For the text-containing cell, return its midpoint in (X, Y) coordinate format. 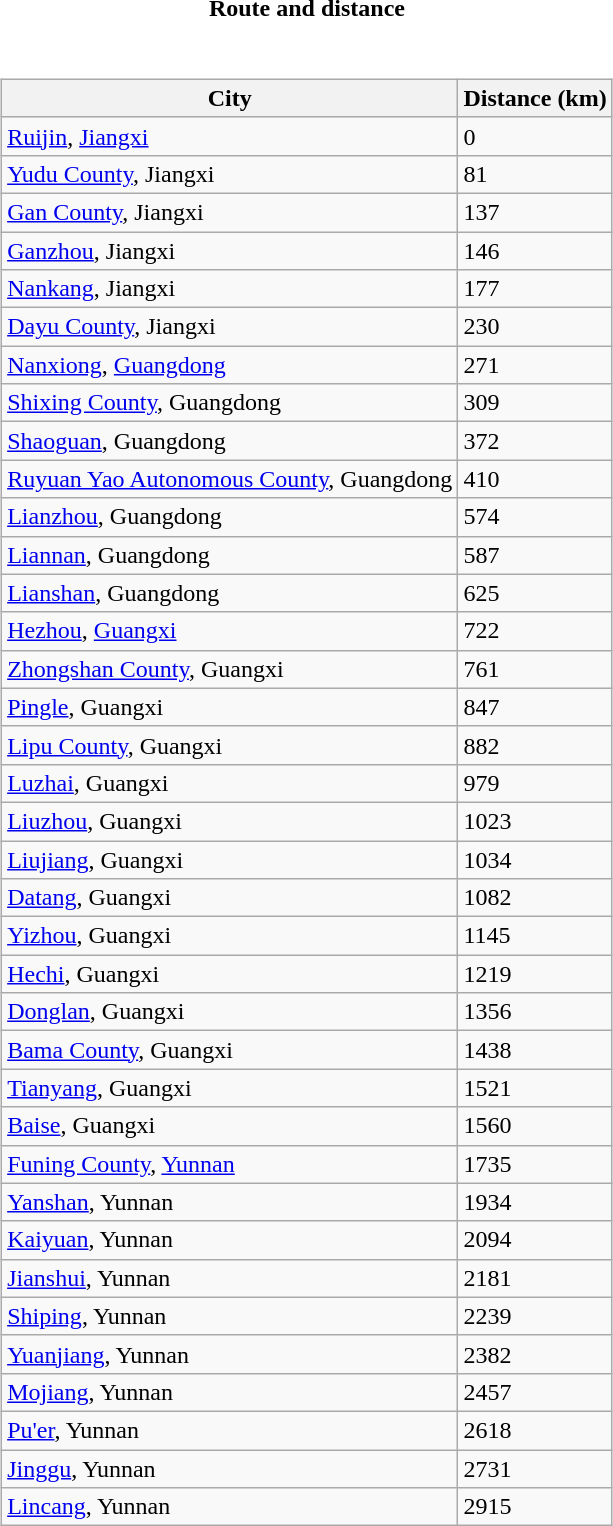
1934 (535, 1202)
Bama County, Guangxi (230, 1050)
1356 (535, 1012)
Gan County, Jiangxi (230, 212)
Donglan, Guangxi (230, 1012)
Nanxiong, Guangdong (230, 365)
Jianshui, Yunnan (230, 1278)
1034 (535, 859)
Lincang, Yunnan (230, 1507)
309 (535, 403)
Tianyang, Guangxi (230, 1088)
City (230, 98)
625 (535, 593)
Lianshan, Guangdong (230, 593)
979 (535, 783)
Lipu County, Guangxi (230, 745)
0 (535, 136)
2457 (535, 1392)
81 (535, 174)
230 (535, 327)
Shiping, Yunnan (230, 1316)
137 (535, 212)
Yudu County, Jiangxi (230, 174)
2094 (535, 1240)
Shixing County, Guangdong (230, 403)
Funing County, Yunnan (230, 1164)
2618 (535, 1430)
Hezhou, Guangxi (230, 631)
Liujiang, Guangxi (230, 859)
1438 (535, 1050)
2382 (535, 1354)
Yizhou, Guangxi (230, 936)
2915 (535, 1507)
410 (535, 479)
Nankang, Jiangxi (230, 289)
Mojiang, Yunnan (230, 1392)
Lianzhou, Guangdong (230, 517)
1219 (535, 974)
177 (535, 289)
2731 (535, 1469)
Dayu County, Jiangxi (230, 327)
882 (535, 745)
722 (535, 631)
Baise, Guangxi (230, 1126)
761 (535, 669)
Pu'er, Yunnan (230, 1430)
1082 (535, 898)
574 (535, 517)
Ruijin, Jiangxi (230, 136)
146 (535, 251)
Yuanjiang, Yunnan (230, 1354)
Liuzhou, Guangxi (230, 821)
2181 (535, 1278)
Luzhai, Guangxi (230, 783)
Distance (km) (535, 98)
2239 (535, 1316)
271 (535, 365)
Pingle, Guangxi (230, 707)
Kaiyuan, Yunnan (230, 1240)
372 (535, 441)
Datang, Guangxi (230, 898)
1145 (535, 936)
1023 (535, 821)
Ganzhou, Jiangxi (230, 251)
1735 (535, 1164)
Shaoguan, Guangdong (230, 441)
Jinggu, Yunnan (230, 1469)
Hechi, Guangxi (230, 974)
1560 (535, 1126)
847 (535, 707)
587 (535, 555)
Zhongshan County, Guangxi (230, 669)
Liannan, Guangdong (230, 555)
Yanshan, Yunnan (230, 1202)
1521 (535, 1088)
Ruyuan Yao Autonomous County, Guangdong (230, 479)
